Return (X, Y) of the center of cell containing provided text 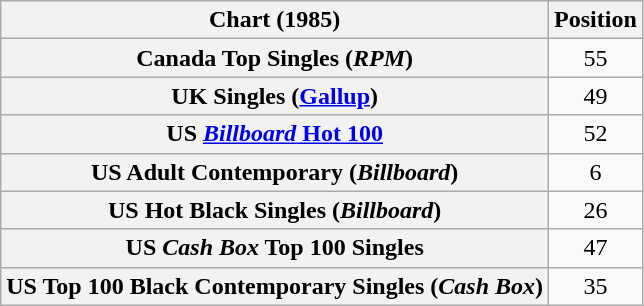
6 (596, 172)
49 (596, 96)
35 (596, 286)
Position (596, 20)
Canada Top Singles (RPM) (275, 58)
US Adult Contemporary (Billboard) (275, 172)
Chart (1985) (275, 20)
26 (596, 210)
US Billboard Hot 100 (275, 134)
52 (596, 134)
US Hot Black Singles (Billboard) (275, 210)
55 (596, 58)
US Cash Box Top 100 Singles (275, 248)
UK Singles (Gallup) (275, 96)
47 (596, 248)
US Top 100 Black Contemporary Singles (Cash Box) (275, 286)
